Return the [x, y] coordinate for the center point of the cell that contains the specified text.  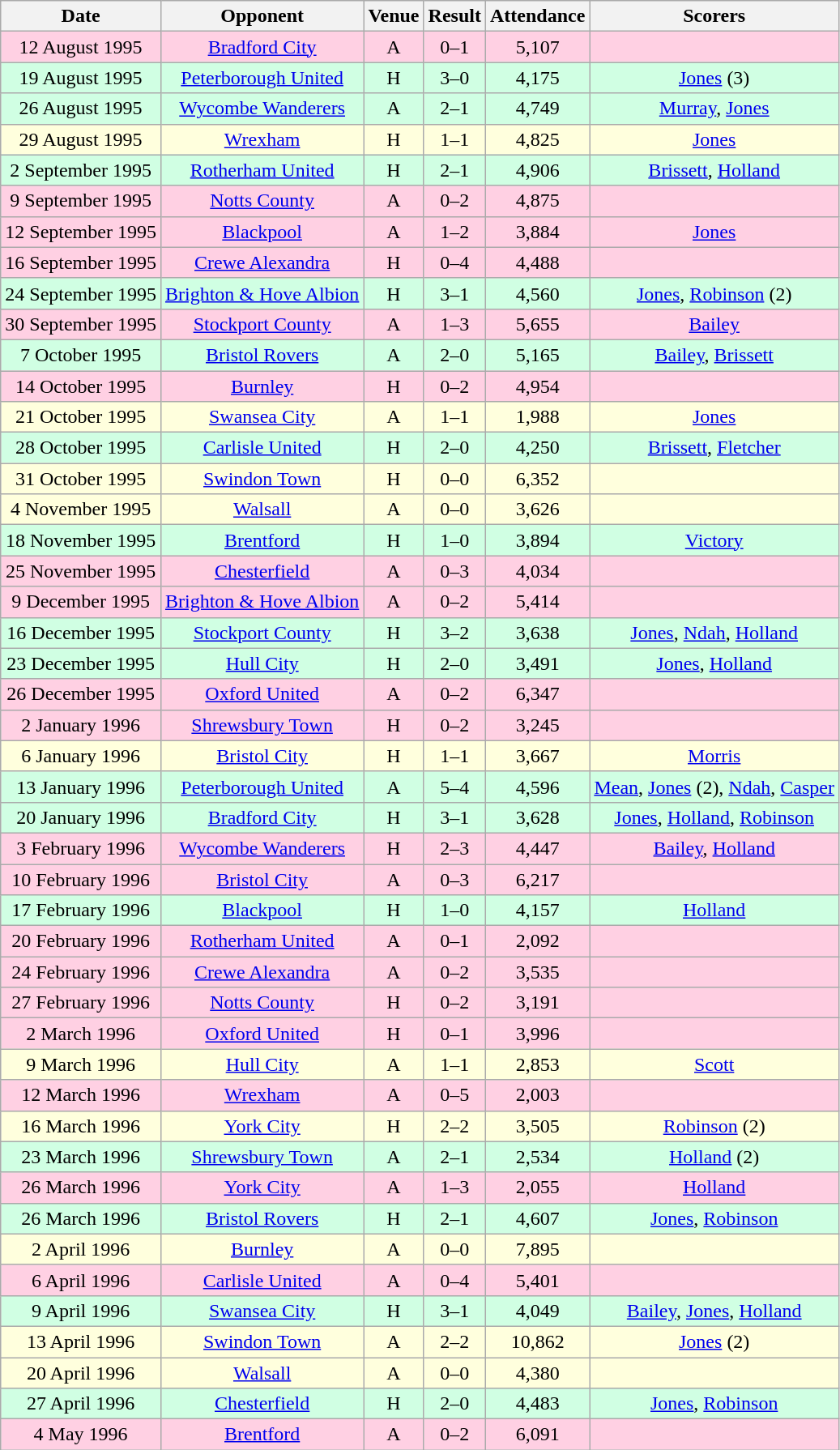
2,003 [537, 1095]
3,996 [537, 1034]
Scott [714, 1064]
3 February 1996 [81, 848]
5,165 [537, 355]
Mean, Jones (2), Ndah, Casper [714, 787]
25 November 1995 [81, 571]
23 March 1996 [81, 1157]
29 August 1995 [81, 139]
Jones, Holland [714, 663]
Morris [714, 756]
5–4 [454, 787]
3,628 [537, 817]
3,191 [537, 1003]
Robinson (2) [714, 1126]
2,853 [537, 1064]
9 April 1996 [81, 1311]
16 September 1995 [81, 262]
10 February 1996 [81, 879]
3,667 [537, 756]
4,825 [537, 139]
3,884 [537, 232]
2,092 [537, 941]
9 September 1995 [81, 201]
Murray, Jones [714, 109]
5,414 [537, 602]
4 May 1996 [81, 1435]
2,534 [537, 1157]
Bailey, Jones, Holland [714, 1311]
Jones, Holland, Robinson [714, 817]
3,894 [537, 540]
4,488 [537, 262]
26 August 1995 [81, 109]
21 October 1995 [81, 417]
4,175 [537, 78]
4,749 [537, 109]
31 October 1995 [81, 479]
6,217 [537, 879]
26 December 1995 [81, 694]
4,875 [537, 201]
23 December 1995 [81, 663]
9 December 1995 [81, 602]
3,491 [537, 663]
4,049 [537, 1311]
4,607 [537, 1218]
6,347 [537, 694]
20 April 1996 [81, 1373]
1,988 [537, 417]
20 January 1996 [81, 817]
Jones, Ndah, Holland [714, 633]
3–2 [454, 633]
Brissett, Holland [714, 170]
7 October 1995 [81, 355]
4,906 [537, 170]
Venue [394, 16]
13 April 1996 [81, 1341]
24 September 1995 [81, 293]
2–3 [454, 848]
Jones, Robinson (2) [714, 293]
20 February 1996 [81, 941]
Opponent [262, 16]
3,245 [537, 725]
17 February 1996 [81, 911]
3,626 [537, 510]
14 October 1995 [81, 386]
4,157 [537, 911]
Attendance [537, 16]
4,447 [537, 848]
12 March 1996 [81, 1095]
12 August 1995 [81, 47]
16 March 1996 [81, 1126]
27 April 1996 [81, 1404]
4,560 [537, 293]
27 February 1996 [81, 1003]
Date [81, 16]
6,091 [537, 1435]
2 March 1996 [81, 1034]
13 January 1996 [81, 787]
1–2 [454, 232]
9 March 1996 [81, 1064]
7,895 [537, 1249]
5,401 [537, 1280]
28 October 1995 [81, 448]
2 January 1996 [81, 725]
3,505 [537, 1126]
12 September 1995 [81, 232]
Victory [714, 540]
6 January 1996 [81, 756]
Scorers [714, 16]
Brissett, Fletcher [714, 448]
Bailey, Holland [714, 848]
4,596 [537, 787]
24 February 1996 [81, 972]
4,380 [537, 1373]
0–5 [454, 1095]
Holland (2) [714, 1157]
5,107 [537, 47]
Bailey [714, 324]
18 November 1995 [81, 540]
Jones (2) [714, 1341]
Jones (3) [714, 78]
4,483 [537, 1404]
16 December 1995 [81, 633]
6,352 [537, 479]
4,034 [537, 571]
Result [454, 16]
3,535 [537, 972]
19 August 1995 [81, 78]
2,055 [537, 1188]
Bailey, Brissett [714, 355]
5,655 [537, 324]
3,638 [537, 633]
4,954 [537, 386]
2 September 1995 [81, 170]
4,250 [537, 448]
4 November 1995 [81, 510]
10,862 [537, 1341]
6 April 1996 [81, 1280]
3–0 [454, 78]
30 September 1995 [81, 324]
2 April 1996 [81, 1249]
